Find where the given text appears and provide that cell's center as (X, Y) coordinate. 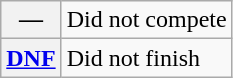
— (31, 20)
Did not finish (146, 58)
Did not compete (146, 20)
DNF (31, 58)
